Search for the cell housing the specified text and yield its [X, Y] center coordinate. 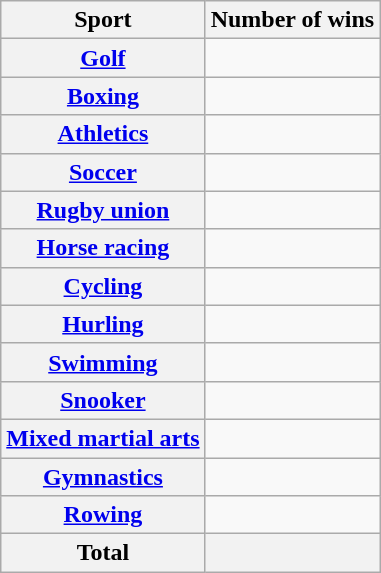
Total [103, 553]
Gymnastics [103, 477]
Soccer [103, 172]
Snooker [103, 400]
Number of wins [292, 20]
Boxing [103, 96]
Cycling [103, 286]
Swimming [103, 362]
Sport [103, 20]
Hurling [103, 324]
Rowing [103, 515]
Rugby union [103, 210]
Athletics [103, 134]
Horse racing [103, 248]
Mixed martial arts [103, 438]
Golf [103, 58]
